Find where the given text appears and provide that cell's center as (X, Y) coordinate. 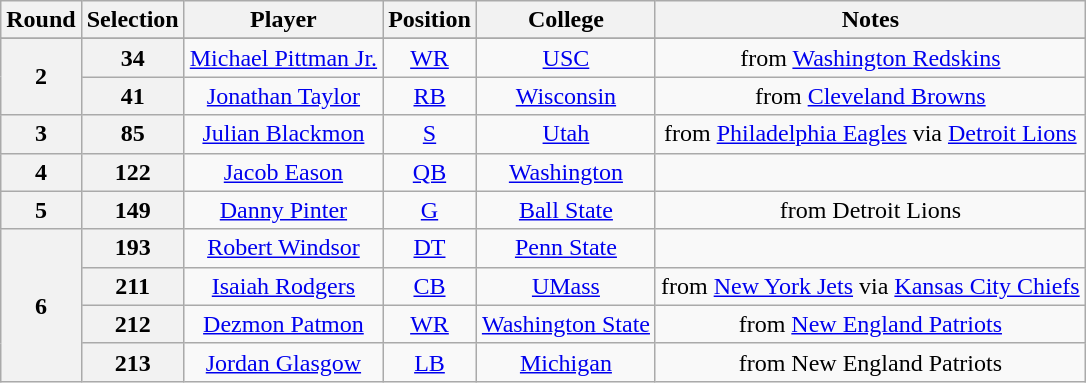
S (430, 134)
Danny Pinter (283, 210)
QB (430, 172)
5 (41, 210)
Selection (132, 20)
Dezmon Patmon (283, 324)
Jacob Eason (283, 172)
Penn State (566, 248)
149 (132, 210)
193 (132, 248)
Wisconsin (566, 96)
Position (430, 20)
Michigan (566, 362)
G (430, 210)
Jordan Glasgow (283, 362)
from Cleveland Browns (870, 96)
Michael Pittman Jr. (283, 58)
LB (430, 362)
34 (132, 58)
Robert Windsor (283, 248)
Washington (566, 172)
85 (132, 134)
from Philadelphia Eagles via Detroit Lions (870, 134)
Player (283, 20)
41 (132, 96)
6 (41, 305)
UMass (566, 286)
from Detroit Lions (870, 210)
Julian Blackmon (283, 134)
2 (41, 77)
211 (132, 286)
USC (566, 58)
122 (132, 172)
Notes (870, 20)
4 (41, 172)
213 (132, 362)
Jonathan Taylor (283, 96)
from New York Jets via Kansas City Chiefs (870, 286)
College (566, 20)
Washington State (566, 324)
3 (41, 134)
212 (132, 324)
DT (430, 248)
Isaiah Rodgers (283, 286)
CB (430, 286)
Utah (566, 134)
Ball State (566, 210)
from Washington Redskins (870, 58)
RB (430, 96)
Round (41, 20)
